Provide the [X, Y] coordinate of the cell's center where the given text is located.  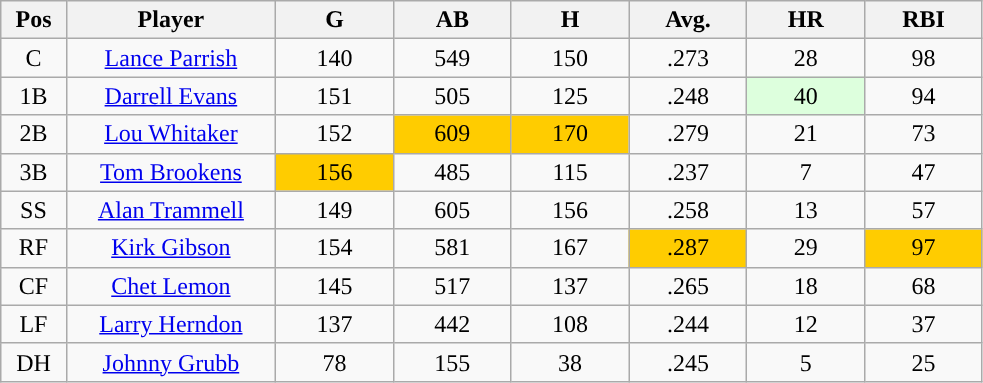
485 [452, 172]
97 [924, 248]
Player [170, 20]
125 [570, 96]
29 [806, 248]
505 [452, 96]
609 [452, 134]
13 [806, 210]
73 [924, 134]
HR [806, 20]
AB [452, 20]
2B [34, 134]
.248 [688, 96]
Johnny Grubb [170, 362]
Avg. [688, 20]
G [335, 20]
47 [924, 172]
18 [806, 286]
Tom Brookens [170, 172]
DH [34, 362]
LF [34, 324]
.279 [688, 134]
12 [806, 324]
Pos [34, 20]
57 [924, 210]
108 [570, 324]
78 [335, 362]
21 [806, 134]
98 [924, 58]
5 [806, 362]
68 [924, 286]
149 [335, 210]
37 [924, 324]
.237 [688, 172]
40 [806, 96]
140 [335, 58]
Lou Whitaker [170, 134]
Alan Trammell [170, 210]
Chet Lemon [170, 286]
3B [34, 172]
152 [335, 134]
28 [806, 58]
145 [335, 286]
.244 [688, 324]
38 [570, 362]
154 [335, 248]
C [34, 58]
1B [34, 96]
581 [452, 248]
549 [452, 58]
Darrell Evans [170, 96]
H [570, 20]
150 [570, 58]
CF [34, 286]
.258 [688, 210]
.265 [688, 286]
.273 [688, 58]
.287 [688, 248]
SS [34, 210]
151 [335, 96]
517 [452, 286]
115 [570, 172]
25 [924, 362]
170 [570, 134]
442 [452, 324]
Lance Parrish [170, 58]
Larry Herndon [170, 324]
RBI [924, 20]
.245 [688, 362]
94 [924, 96]
7 [806, 172]
RF [34, 248]
167 [570, 248]
155 [452, 362]
Kirk Gibson [170, 248]
605 [452, 210]
